Detect which cell encompasses the target text, then output its (X, Y) center coordinate. 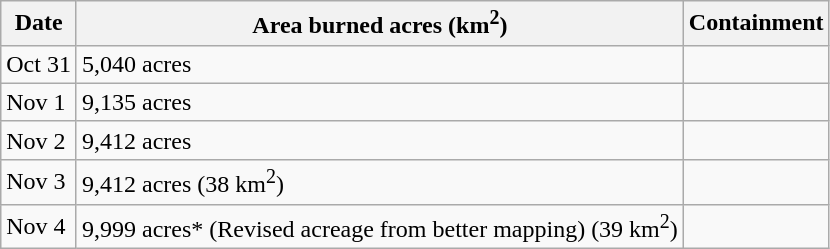
Nov 1 (39, 102)
9,135 acres (380, 102)
Containment (756, 24)
5,040 acres (380, 64)
Date (39, 24)
Nov 4 (39, 226)
Oct 31 (39, 64)
9,412 acres (380, 140)
9,999 acres* (Revised acreage from better mapping) (39 km2) (380, 226)
Nov 2 (39, 140)
Area burned acres (km2) (380, 24)
Nov 3 (39, 182)
9,412 acres (38 km2) (380, 182)
